Scan for the cell matching the given text and deliver its [x, y] coordinate at center. 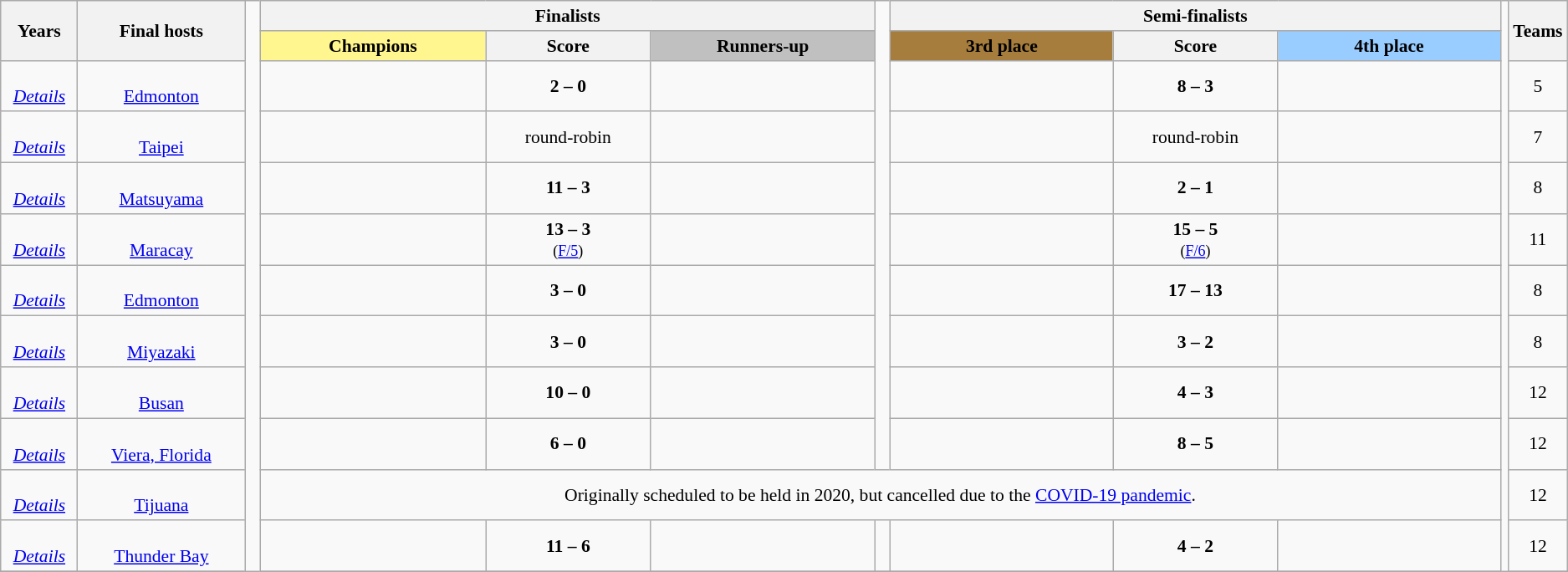
15 – 5 (F/6) [1196, 239]
Matsuyama [161, 189]
3 – 2 [1196, 341]
13 – 3 (F/5) [569, 239]
Thunder Bay [161, 547]
4th place [1389, 46]
4 – 2 [1196, 547]
Semi-finalists [1196, 16]
Teams [1537, 30]
8 – 3 [1196, 85]
8 – 5 [1196, 443]
Taipei [161, 137]
17 – 13 [1196, 291]
Miyazaki [161, 341]
Final hosts [161, 30]
Years [39, 30]
Champions [373, 46]
Tijuana [161, 495]
Originally scheduled to be held in 2020, but cancelled due to the COVID-19 pandemic. [880, 495]
Busan [161, 393]
11 – 6 [569, 547]
4 – 3 [1196, 393]
Finalists [568, 16]
11 – 3 [569, 189]
10 – 0 [569, 393]
2 – 1 [1196, 189]
11 [1537, 239]
7 [1537, 137]
Maracay [161, 239]
5 [1537, 85]
2 – 0 [569, 85]
Runners-up [763, 46]
6 – 0 [569, 443]
Viera, Florida [161, 443]
3rd place [1002, 46]
